Return (x, y) of the center of cell containing provided text 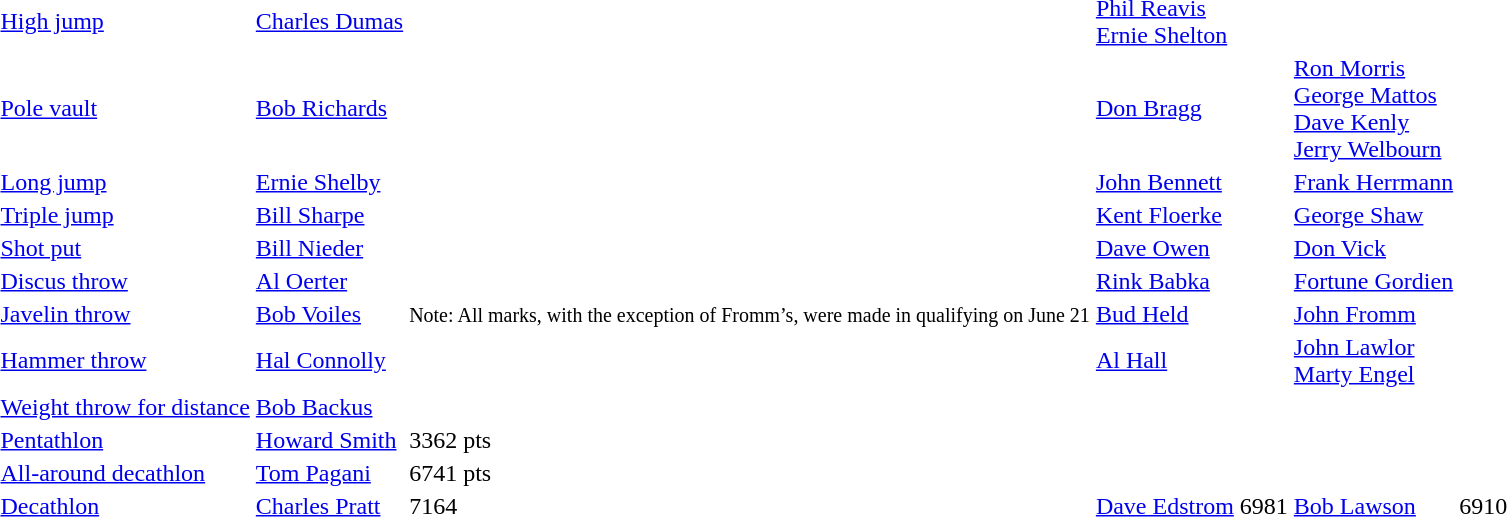
Tom Pagani (329, 473)
Fortune Gordien (1373, 281)
Frank Herrmann (1373, 182)
Don Bragg (1164, 108)
Bill Nieder (329, 248)
Ernie Shelby (329, 182)
Bill Sharpe (329, 215)
Don Vick (1373, 248)
Ron MorrisGeorge MattosDave KenlyJerry Welbourn (1373, 108)
Dave Owen (1164, 248)
Note: All marks, with the exception of Fromm’s, were made in qualifying on June 21 (750, 314)
Bob Backus (329, 407)
6741 pts (750, 473)
Al Oerter (329, 281)
3362 pts (750, 440)
John Lawlor Marty Engel (1373, 360)
Kent Floerke (1164, 215)
Rink Babka (1164, 281)
John Bennett (1164, 182)
George Shaw (1373, 215)
Howard Smith (329, 440)
Al Hall (1164, 360)
John Fromm (1373, 314)
Bob Richards (329, 108)
Bud Held (1164, 314)
Bob Voiles (329, 314)
Hal Connolly (329, 360)
